Return the [X, Y] coordinate for the center point of the cell that contains the specified text.  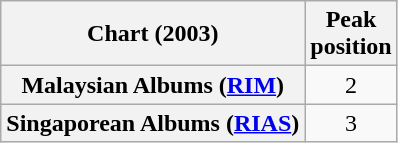
Malaysian Albums (RIM) [153, 85]
Chart (2003) [153, 34]
Singaporean Albums (RIAS) [153, 123]
3 [351, 123]
Peakposition [351, 34]
2 [351, 85]
